Detect which cell encompasses the target text, then output its (x, y) center coordinate. 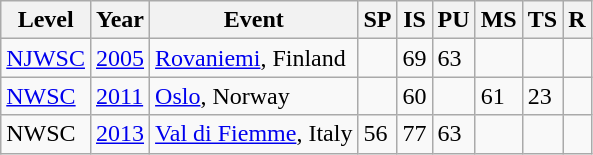
Level (46, 20)
Oslo, Norway (254, 96)
61 (498, 96)
R (577, 20)
SP (378, 20)
2013 (120, 134)
TS (542, 20)
2011 (120, 96)
23 (542, 96)
77 (414, 134)
2005 (120, 58)
NJWSC (46, 58)
IS (414, 20)
Rovaniemi, Finland (254, 58)
PU (454, 20)
Year (120, 20)
60 (414, 96)
MS (498, 20)
Val di Fiemme, Italy (254, 134)
Event (254, 20)
69 (414, 58)
56 (378, 134)
